Extract the (x, y) coordinate from the center of the cell holding the provided text.  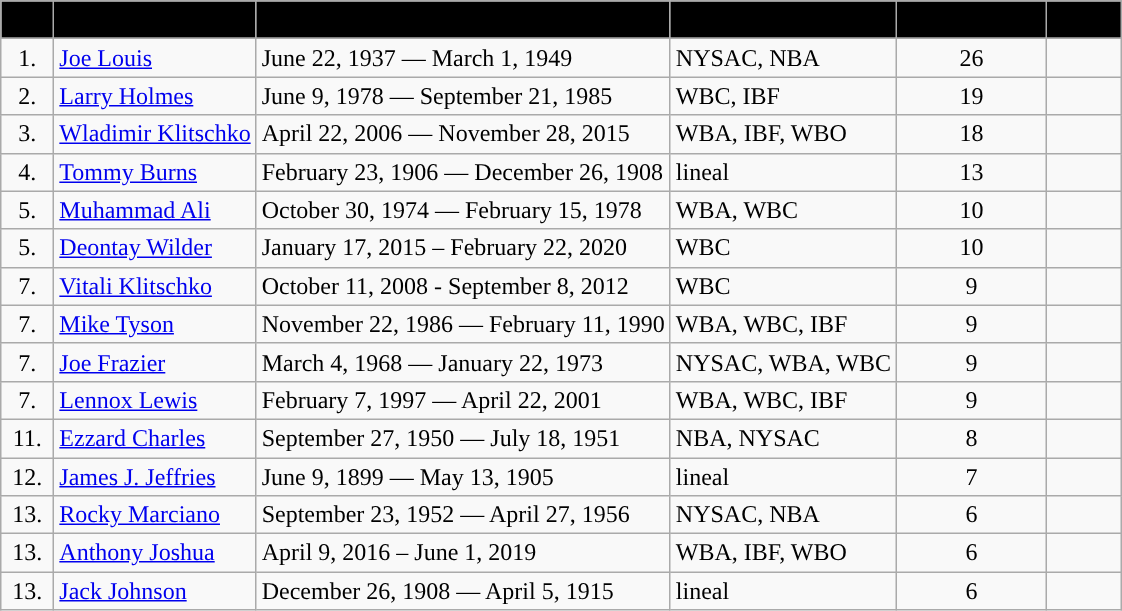
Deontay Wilder (155, 248)
December 26, 1908 — April 5, 1915 (463, 591)
October 11, 2008 - September 8, 2012 (463, 286)
Joe Louis (155, 58)
June 9, 1899 — May 13, 1905 (463, 477)
Name (155, 20)
Lennox Lewis (155, 400)
September 27, 1950 — July 18, 1951 (463, 438)
Title defenses (972, 20)
Recognition (783, 20)
Pos. (28, 20)
February 7, 1997 — April 22, 2001 (463, 400)
Larry Holmes (155, 96)
February 23, 1906 — December 26, 1908 (463, 172)
WBC, IBF (783, 96)
Rocky Marciano (155, 515)
Joe Frazier (155, 362)
Vitali Klitschko (155, 286)
4. (28, 172)
8 (972, 438)
NBA, NYSAC (783, 438)
April 22, 2006 — November 28, 2015 (463, 134)
October 30, 1974 — February 15, 1978 (463, 210)
Muhammad Ali (155, 210)
Anthony Joshua (155, 553)
Ezzard Charles (155, 438)
Jack Johnson (155, 591)
13 (972, 172)
September 23, 1952 — April 27, 1956 (463, 515)
11. (28, 438)
Fights (1084, 20)
James J. Jeffries (155, 477)
NYSAC, WBA, WBC (783, 362)
Reign began-ended (463, 20)
3. (28, 134)
January 17, 2015 – February 22, 2020 (463, 248)
1. (28, 58)
Tommy Burns (155, 172)
June 9, 1978 — September 21, 1985 (463, 96)
19 (972, 96)
26 (972, 58)
12. (28, 477)
7 (972, 477)
WBA, WBC (783, 210)
April 9, 2016 – June 1, 2019 (463, 553)
Mike Tyson (155, 324)
March 4, 1968 — January 22, 1973 (463, 362)
2. (28, 96)
June 22, 1937 — March 1, 1949 (463, 58)
November 22, 1986 — February 11, 1990 (463, 324)
18 (972, 134)
Wladimir Klitschko (155, 134)
